Scan for the cell matching the given text and deliver its (x, y) coordinate at center. 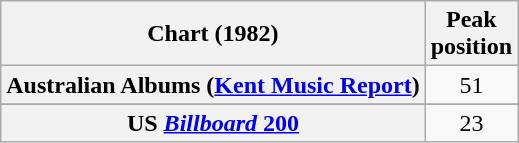
US Billboard 200 (213, 123)
Peakposition (471, 34)
Australian Albums (Kent Music Report) (213, 85)
51 (471, 85)
23 (471, 123)
Chart (1982) (213, 34)
